For the text-containing cell, return its midpoint in [X, Y] coordinate format. 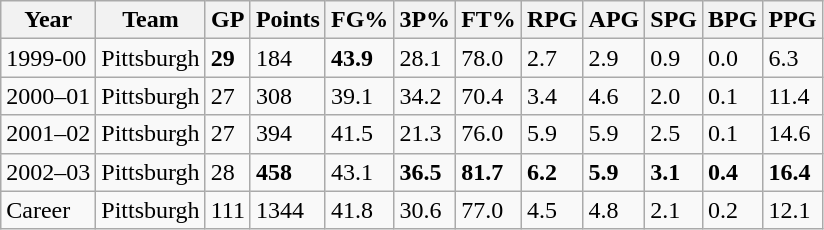
6.3 [792, 58]
PPG [792, 20]
39.1 [359, 96]
28 [228, 172]
APG [614, 20]
77.0 [489, 210]
SPG [674, 20]
28.1 [425, 58]
458 [288, 172]
43.9 [359, 58]
2000–01 [48, 96]
Team [150, 20]
0.9 [674, 58]
41.5 [359, 134]
2.5 [674, 134]
3.1 [674, 172]
BPG [733, 20]
GP [228, 20]
4.5 [552, 210]
Year [48, 20]
2.9 [614, 58]
70.4 [489, 96]
1999-00 [48, 58]
34.2 [425, 96]
Points [288, 20]
12.1 [792, 210]
2001–02 [48, 134]
76.0 [489, 134]
2.1 [674, 210]
184 [288, 58]
394 [288, 134]
0.2 [733, 210]
FT% [489, 20]
43.1 [359, 172]
11.4 [792, 96]
2.0 [674, 96]
21.3 [425, 134]
2.7 [552, 58]
6.2 [552, 172]
4.8 [614, 210]
0.0 [733, 58]
36.5 [425, 172]
308 [288, 96]
111 [228, 210]
41.8 [359, 210]
78.0 [489, 58]
1344 [288, 210]
29 [228, 58]
Career [48, 210]
FG% [359, 20]
4.6 [614, 96]
3P% [425, 20]
0.4 [733, 172]
14.6 [792, 134]
16.4 [792, 172]
3.4 [552, 96]
2002–03 [48, 172]
81.7 [489, 172]
30.6 [425, 210]
RPG [552, 20]
